Find where the given text appears and provide that cell's center as [X, Y] coordinate. 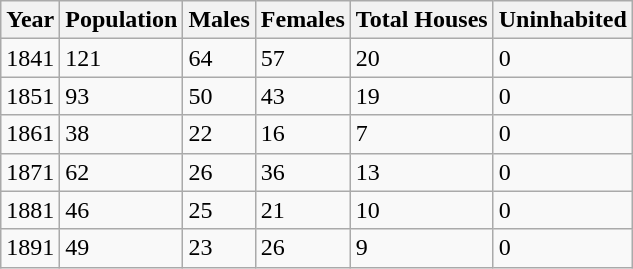
21 [302, 210]
9 [422, 248]
Uninhabited [562, 20]
Total Houses [422, 20]
16 [302, 134]
64 [219, 58]
121 [122, 58]
Males [219, 20]
19 [422, 96]
1891 [30, 248]
10 [422, 210]
57 [302, 58]
1841 [30, 58]
1861 [30, 134]
20 [422, 58]
43 [302, 96]
7 [422, 134]
38 [122, 134]
25 [219, 210]
23 [219, 248]
Year [30, 20]
62 [122, 172]
36 [302, 172]
Females [302, 20]
50 [219, 96]
1851 [30, 96]
49 [122, 248]
46 [122, 210]
13 [422, 172]
Population [122, 20]
22 [219, 134]
1881 [30, 210]
1871 [30, 172]
93 [122, 96]
